Return the [x, y] coordinate for the center point of the cell that contains the specified text.  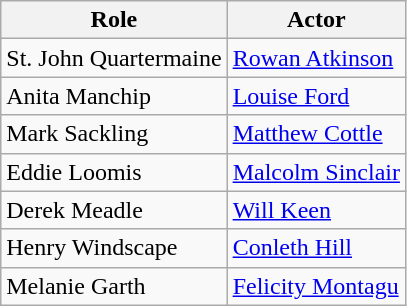
Actor [316, 20]
Malcolm Sinclair [316, 172]
Mark Sackling [114, 134]
St. John Quartermaine [114, 58]
Louise Ford [316, 96]
Melanie Garth [114, 286]
Conleth Hill [316, 248]
Felicity Montagu [316, 286]
Eddie Loomis [114, 172]
Role [114, 20]
Matthew Cottle [316, 134]
Will Keen [316, 210]
Anita Manchip [114, 96]
Rowan Atkinson [316, 58]
Derek Meadle [114, 210]
Henry Windscape [114, 248]
